Identify which cell holds the provided text, then report its [X, Y] central coordinate. 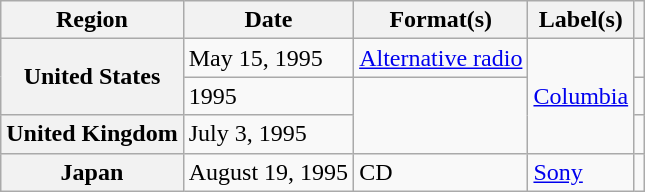
Japan [92, 172]
Label(s) [581, 20]
Sony [581, 172]
Alternative radio [441, 58]
Columbia [581, 96]
Format(s) [441, 20]
United Kingdom [92, 134]
1995 [268, 96]
July 3, 1995 [268, 134]
August 19, 1995 [268, 172]
May 15, 1995 [268, 58]
CD [441, 172]
Region [92, 20]
United States [92, 77]
Date [268, 20]
